Detect which cell encompasses the target text, then output its (X, Y) center coordinate. 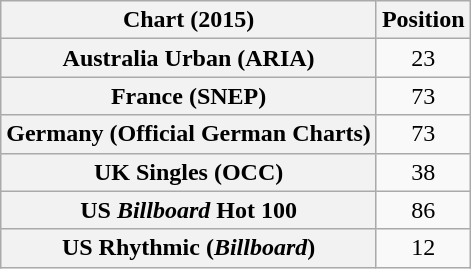
France (SNEP) (189, 96)
12 (423, 248)
86 (423, 210)
UK Singles (OCC) (189, 172)
Australia Urban (ARIA) (189, 58)
Position (423, 20)
Germany (Official German Charts) (189, 134)
Chart (2015) (189, 20)
US Rhythmic (Billboard) (189, 248)
US Billboard Hot 100 (189, 210)
23 (423, 58)
38 (423, 172)
